Return the [X, Y] coordinate for the center point of the cell that contains the specified text.  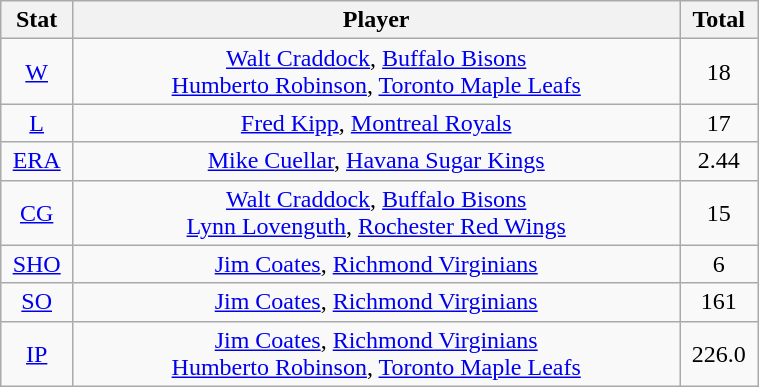
W [37, 72]
226.0 [719, 354]
2.44 [719, 161]
Stat [37, 20]
Fred Kipp, Montreal Royals [376, 123]
ERA [37, 161]
L [37, 123]
Mike Cuellar, Havana Sugar Kings [376, 161]
18 [719, 72]
SHO [37, 264]
CG [37, 212]
SO [37, 302]
Walt Craddock, Buffalo Bisons Lynn Lovenguth, Rochester Red Wings [376, 212]
Walt Craddock, Buffalo Bisons Humberto Robinson, Toronto Maple Leafs [376, 72]
IP [37, 354]
17 [719, 123]
161 [719, 302]
Jim Coates, Richmond Virginians Humberto Robinson, Toronto Maple Leafs [376, 354]
6 [719, 264]
Total [719, 20]
Player [376, 20]
15 [719, 212]
